Scan for the cell matching the given text and deliver its (x, y) coordinate at center. 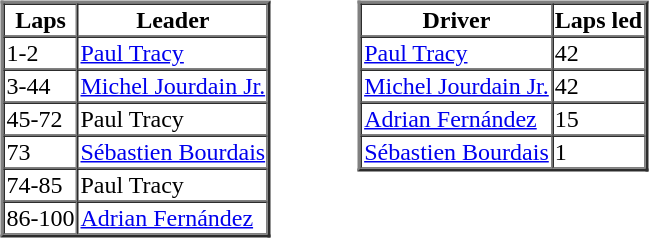
1 (598, 152)
Laps (41, 20)
1-2 (41, 52)
3-44 (41, 86)
74-85 (41, 184)
73 (41, 152)
Leader (172, 20)
Driver (456, 20)
15 (598, 118)
Laps led (598, 20)
86-100 (41, 218)
45-72 (41, 118)
